From the cell containing the given text, extract its center point as [X, Y] coordinate. 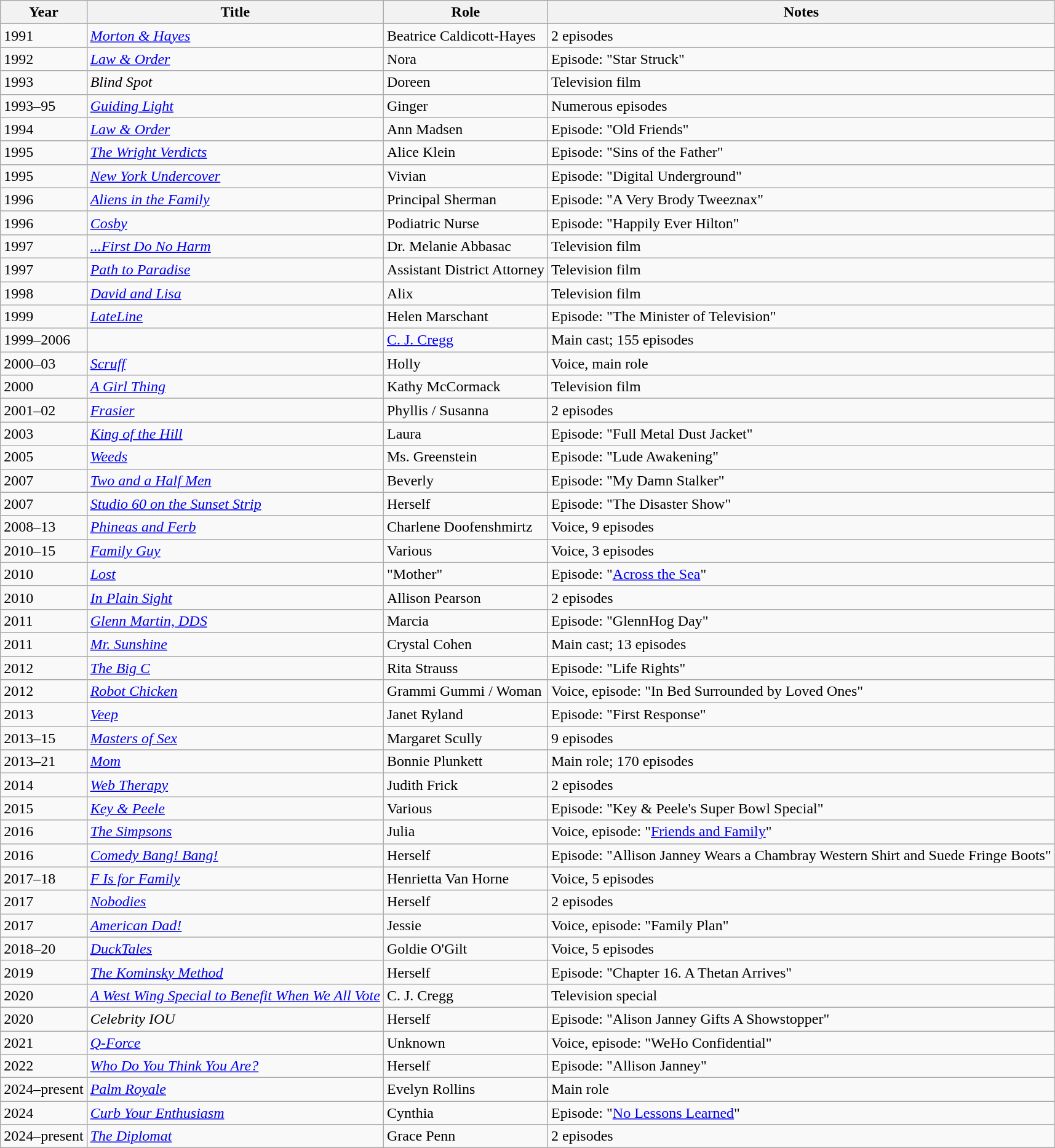
Podiatric Nurse [465, 223]
2019 [44, 972]
Alice Klein [465, 153]
Nobodies [235, 902]
2013 [44, 715]
Key & Peele [235, 808]
Frasier [235, 410]
Episode: "Lude Awakening" [801, 457]
Main cast; 13 episodes [801, 644]
Phineas and Ferb [235, 527]
Unknown [465, 1043]
Weeds [235, 457]
1999–2006 [44, 340]
2013–15 [44, 738]
American Dad! [235, 925]
Robot Chicken [235, 692]
LateLine [235, 317]
Role [465, 12]
Voice, episode: "Friends and Family" [801, 832]
Voice, 3 episodes [801, 551]
Episode: "Key & Peele's Super Bowl Special" [801, 808]
Cosby [235, 223]
Veep [235, 715]
Lost [235, 574]
2021 [44, 1043]
David and Lisa [235, 293]
2017–18 [44, 879]
Assistant District Attorney [465, 269]
Episode: "The Disaster Show" [801, 504]
2000 [44, 387]
Numerous episodes [801, 106]
Mr. Sunshine [235, 644]
Principal Sherman [465, 199]
Episode: "A Very Brody Tweeznax" [801, 199]
2022 [44, 1066]
Path to Paradise [235, 269]
Comedy Bang! Bang! [235, 855]
Bonnie Plunkett [465, 762]
Main cast; 155 episodes [801, 340]
Evelyn Rollins [465, 1090]
Celebrity IOU [235, 1019]
2018–20 [44, 949]
Morton & Hayes [235, 36]
Guiding Light [235, 106]
"Mother" [465, 574]
F Is for Family [235, 879]
Nora [465, 59]
Vivian [465, 176]
1993 [44, 82]
Cynthia [465, 1113]
Helen Marschant [465, 317]
Laura [465, 434]
2010–15 [44, 551]
Two and a Half Men [235, 480]
1993–95 [44, 106]
2008–13 [44, 527]
Voice, 9 episodes [801, 527]
Voice, episode: "In Bed Surrounded by Loved Ones" [801, 692]
Main role [801, 1090]
1998 [44, 293]
Julia [465, 832]
Television special [801, 995]
Title [235, 12]
Episode: "The Minister of Television" [801, 317]
1994 [44, 129]
2014 [44, 785]
Main role; 170 episodes [801, 762]
The Kominsky Method [235, 972]
Masters of Sex [235, 738]
Episode: "Across the Sea" [801, 574]
2024 [44, 1113]
Doreen [465, 82]
Goldie O'Gilt [465, 949]
2005 [44, 457]
DuckTales [235, 949]
1992 [44, 59]
Episode: "First Response" [801, 715]
Janet Ryland [465, 715]
Allison Pearson [465, 597]
1991 [44, 36]
Studio 60 on the Sunset Strip [235, 504]
2000–03 [44, 364]
...First Do No Harm [235, 246]
New York Undercover [235, 176]
Episode: "GlennHog Day" [801, 621]
Crystal Cohen [465, 644]
Episode: "Happily Ever Hilton" [801, 223]
Episode: "Allison Janney Wears a Chambray Western Shirt and Suede Fringe Boots" [801, 855]
Kathy McCormack [465, 387]
Alix [465, 293]
Family Guy [235, 551]
A West Wing Special to Benefit When We All Vote [235, 995]
Episode: "Old Friends" [801, 129]
Episode: "Alison Janney Gifts A Showstopper" [801, 1019]
Ginger [465, 106]
Episode: "My Damn Stalker" [801, 480]
Episode: "No Lessons Learned" [801, 1113]
1999 [44, 317]
Blind Spot [235, 82]
Mom [235, 762]
Voice, episode: "Family Plan" [801, 925]
King of the Hill [235, 434]
Henrietta Van Horne [465, 879]
Episode: "Life Rights" [801, 668]
Ms. Greenstein [465, 457]
A Girl Thing [235, 387]
Dr. Melanie Abbasac [465, 246]
2003 [44, 434]
Grace Penn [465, 1136]
9 episodes [801, 738]
Episode: "Star Struck" [801, 59]
Who Do You Think You Are? [235, 1066]
Rita Strauss [465, 668]
Judith Frick [465, 785]
Glenn Martin, DDS [235, 621]
Palm Royale [235, 1090]
The Simpsons [235, 832]
2015 [44, 808]
Episode: "Allison Janney" [801, 1066]
In Plain Sight [235, 597]
Margaret Scully [465, 738]
Voice, episode: "WeHo Confidential" [801, 1043]
Episode: "Full Metal Dust Jacket" [801, 434]
2013–21 [44, 762]
Scruff [235, 364]
Holly [465, 364]
Curb Your Enthusiasm [235, 1113]
Aliens in the Family [235, 199]
The Diplomat [235, 1136]
Ann Madsen [465, 129]
Phyllis / Susanna [465, 410]
Grammi Gummi / Woman [465, 692]
Q-Force [235, 1043]
Episode: "Sins of the Father" [801, 153]
Web Therapy [235, 785]
2001–02 [44, 410]
Voice, main role [801, 364]
Episode: "Chapter 16. A Thetan Arrives" [801, 972]
Marcia [465, 621]
Jessie [465, 925]
Episode: "Digital Underground" [801, 176]
Beverly [465, 480]
Charlene Doofenshmirtz [465, 527]
Notes [801, 12]
The Big C [235, 668]
Year [44, 12]
Beatrice Caldicott-Hayes [465, 36]
The Wright Verdicts [235, 153]
